Return (x, y) of the center of cell containing provided text 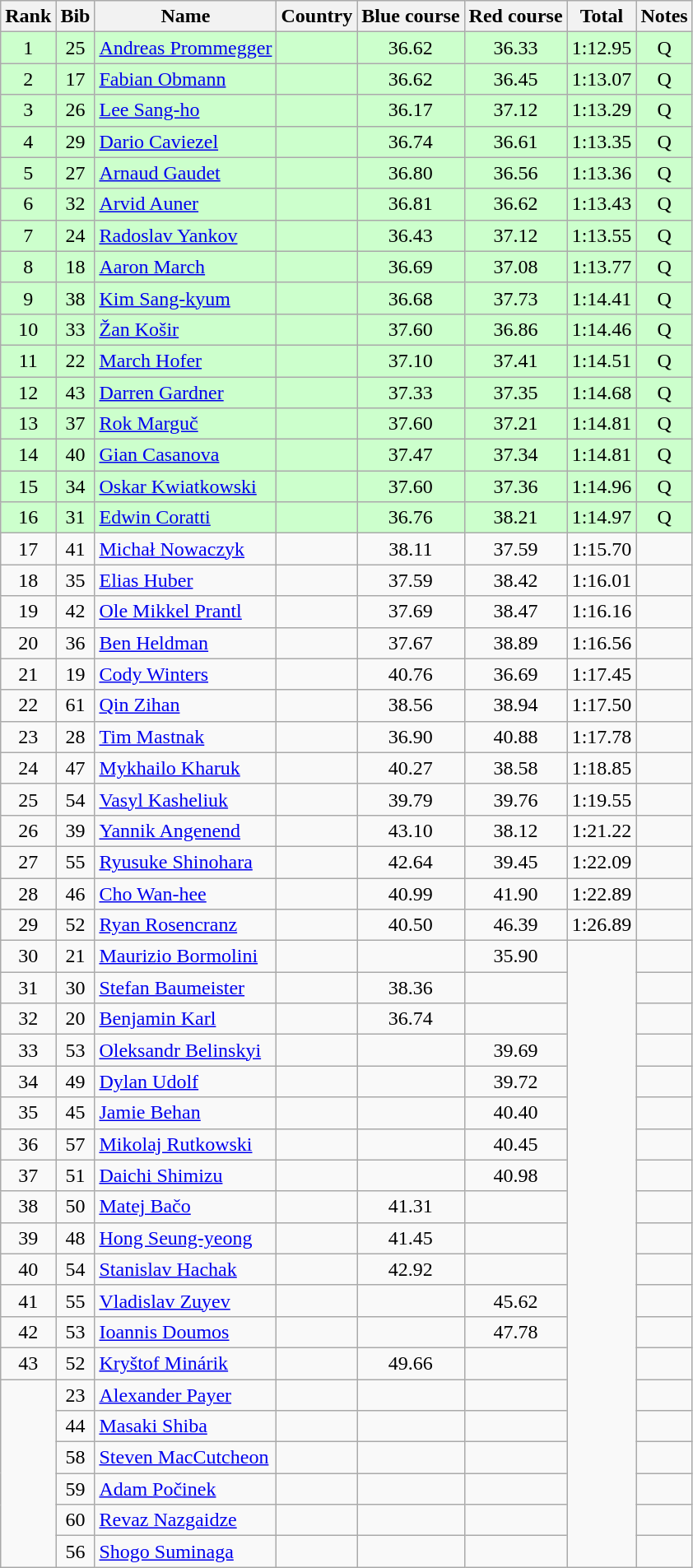
37.08 (515, 267)
44 (76, 1426)
Shogo Suminaga (186, 1552)
Revaz Nazgaidze (186, 1520)
Hong Seung-yeong (186, 1238)
38.21 (515, 518)
Elias Huber (186, 580)
Blue course (411, 16)
47.78 (515, 1332)
11 (28, 361)
Alexander Payer (186, 1395)
1:14.46 (602, 329)
38.11 (411, 549)
1:19.55 (602, 799)
1:15.70 (602, 549)
41.90 (515, 893)
2 (28, 79)
Masaki Shiba (186, 1426)
Red course (515, 16)
38.58 (515, 768)
1:26.89 (602, 925)
Mikolaj Rutkowski (186, 1144)
1:14.97 (602, 518)
39.72 (515, 1082)
Aaron March (186, 267)
Arvid Auner (186, 204)
36.61 (515, 142)
Notes (664, 16)
46.39 (515, 925)
Mykhailo Kharuk (186, 768)
Oskar Kwiatkowski (186, 486)
1:17.45 (602, 674)
1:17.50 (602, 705)
36.17 (411, 110)
Edwin Coratti (186, 518)
7 (28, 235)
1:13.07 (602, 79)
Bib (76, 16)
37.10 (411, 361)
36.90 (411, 737)
6 (28, 204)
Total (602, 16)
59 (76, 1489)
36.76 (411, 518)
38.56 (411, 705)
36.68 (411, 298)
16 (28, 518)
37.21 (515, 424)
40.98 (515, 1175)
1 (28, 48)
Žan Košir (186, 329)
1:12.95 (602, 48)
1:13.43 (602, 204)
Ben Heldman (186, 643)
Cho Wan-hee (186, 893)
40.50 (411, 925)
Rank (28, 16)
1:14.96 (602, 486)
41.31 (411, 1207)
Benjamin Karl (186, 1019)
37.33 (411, 393)
35.90 (515, 956)
Steven MacCutcheon (186, 1458)
10 (28, 329)
38.47 (515, 612)
37.69 (411, 612)
1:13.35 (602, 142)
Lee Sang-ho (186, 110)
40.27 (411, 768)
14 (28, 455)
5 (28, 173)
Oleksandr Belinskyi (186, 1050)
36.56 (515, 173)
Ioannis Doumos (186, 1332)
Dario Caviezel (186, 142)
37.73 (515, 298)
39.79 (411, 799)
Ole Mikkel Prantl (186, 612)
Michał Nowaczyk (186, 549)
1:22.89 (602, 893)
40.88 (515, 737)
1:13.77 (602, 267)
40.99 (411, 893)
Daichi Shimizu (186, 1175)
Radoslav Yankov (186, 235)
43.10 (411, 831)
56 (76, 1552)
4 (28, 142)
Dylan Udolf (186, 1082)
61 (76, 705)
Jamie Behan (186, 1113)
Arnaud Gaudet (186, 173)
57 (76, 1144)
58 (76, 1458)
Kim Sang-kyum (186, 298)
60 (76, 1520)
Ryan Rosencranz (186, 925)
39.76 (515, 799)
47 (76, 768)
49.66 (411, 1363)
Matej Bačo (186, 1207)
13 (28, 424)
37.36 (515, 486)
40.45 (515, 1144)
42.64 (411, 862)
37.35 (515, 393)
38.89 (515, 643)
1:17.78 (602, 737)
39.45 (515, 862)
Darren Gardner (186, 393)
Vladislav Zuyev (186, 1300)
36.86 (515, 329)
Ryusuke Shinohara (186, 862)
3 (28, 110)
37.47 (411, 455)
37.34 (515, 455)
Cody Winters (186, 674)
Yannik Angenend (186, 831)
36.43 (411, 235)
Vasyl Kasheliuk (186, 799)
49 (76, 1082)
50 (76, 1207)
Gian Casanova (186, 455)
40.40 (515, 1113)
51 (76, 1175)
45 (76, 1113)
37.67 (411, 643)
March Hofer (186, 361)
Qin Zihan (186, 705)
Rok Marguč (186, 424)
9 (28, 298)
36.33 (515, 48)
38.94 (515, 705)
Country (317, 16)
Adam Počinek (186, 1489)
45.62 (515, 1300)
1:16.01 (602, 580)
38.42 (515, 580)
Fabian Obmann (186, 79)
1:13.55 (602, 235)
1:16.16 (602, 612)
41.45 (411, 1238)
1:21.22 (602, 831)
8 (28, 267)
37.41 (515, 361)
46 (76, 893)
38.36 (411, 988)
Name (186, 16)
36.81 (411, 204)
Tim Mastnak (186, 737)
40.76 (411, 674)
Kryštof Minárik (186, 1363)
38.12 (515, 831)
42.92 (411, 1269)
1:13.36 (602, 173)
36.80 (411, 173)
48 (76, 1238)
1:18.85 (602, 768)
1:16.56 (602, 643)
15 (28, 486)
36.45 (515, 79)
Stanislav Hachak (186, 1269)
1:14.51 (602, 361)
Maurizio Bormolini (186, 956)
1:13.29 (602, 110)
12 (28, 393)
1:14.41 (602, 298)
1:22.09 (602, 862)
39.69 (515, 1050)
Stefan Baumeister (186, 988)
1:14.68 (602, 393)
Andreas Prommegger (186, 48)
